Extract the (X, Y) coordinate from the center of the cell holding the provided text.  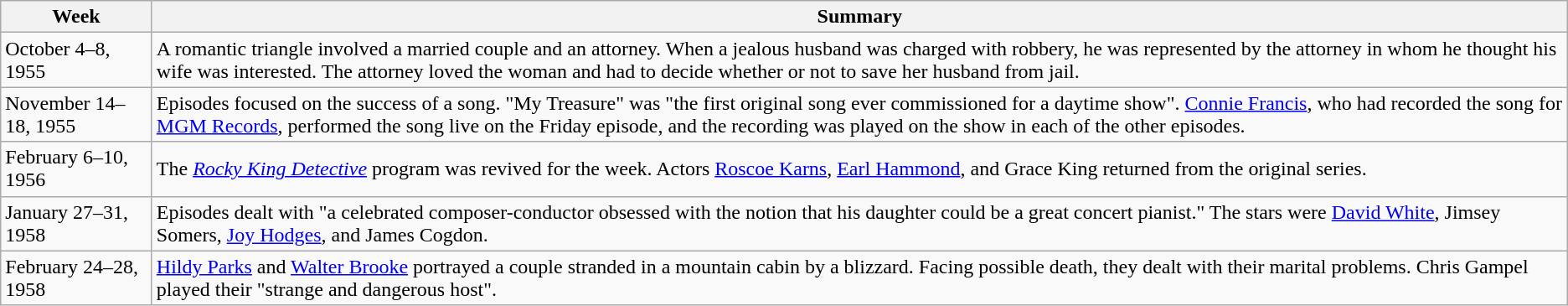
February 24–28, 1958 (77, 278)
January 27–31, 1958 (77, 223)
Week (77, 17)
February 6–10, 1956 (77, 169)
October 4–8, 1955 (77, 60)
November 14–18, 1955 (77, 114)
Summary (859, 17)
The Rocky King Detective program was revived for the week. Actors Roscoe Karns, Earl Hammond, and Grace King returned from the original series. (859, 169)
